Search for the cell housing the specified text and yield its [X, Y] center coordinate. 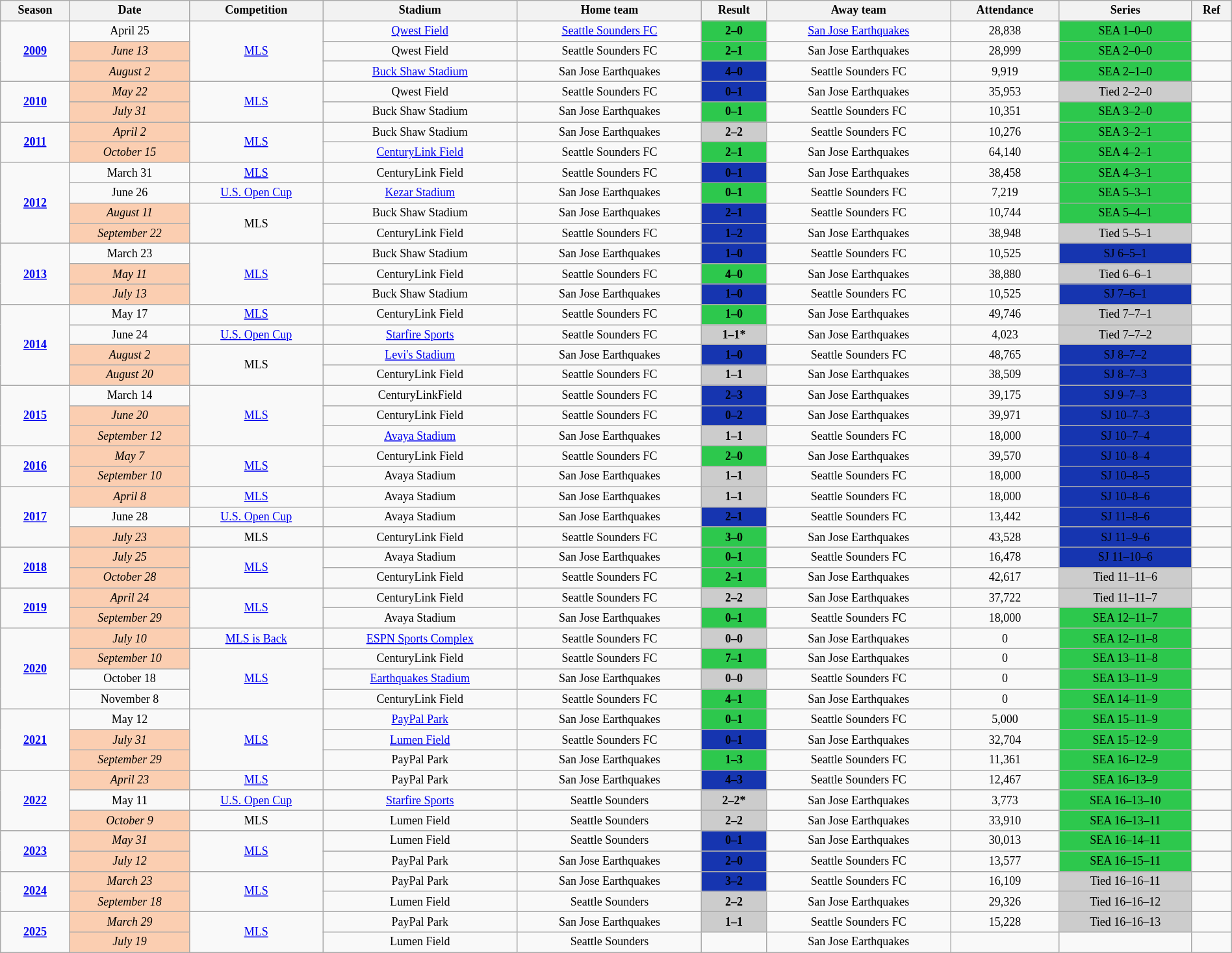
32,704 [1005, 739]
Ref [1212, 10]
August 20 [130, 375]
SEA 14–11–9 [1125, 699]
SEA 5–4–1 [1125, 213]
ESPN Sports Complex [420, 638]
43,528 [1005, 537]
October 15 [130, 152]
November 8 [130, 699]
2012 [35, 203]
SJ 8–7–2 [1125, 355]
4,023 [1005, 335]
SEA 2–1–0 [1125, 71]
MLS is Back [256, 638]
SEA 3–2–1 [1125, 133]
Stadium [420, 10]
July 19 [130, 942]
SEA 16–15–11 [1125, 861]
3–2 [734, 881]
March 31 [130, 173]
2025 [35, 932]
Away team [858, 10]
9,919 [1005, 71]
August 11 [130, 213]
2009 [35, 51]
Tied 11–11–6 [1125, 578]
38,509 [1005, 375]
SEA 1–0–0 [1125, 31]
Earthquakes Stadium [420, 678]
SEA 13–11–8 [1125, 659]
29,326 [1005, 902]
Tied 7–7–2 [1125, 335]
September 18 [130, 902]
SEA 15–11–9 [1125, 720]
June 26 [130, 192]
SJ 7–6–1 [1125, 294]
2021 [35, 740]
SEA 16–13–11 [1125, 821]
38,458 [1005, 173]
15,228 [1005, 921]
2013 [35, 274]
SEA 16–13–9 [1125, 780]
12,467 [1005, 780]
10,276 [1005, 133]
Home team [610, 10]
October 9 [130, 821]
2–2* [734, 800]
33,910 [1005, 821]
2020 [35, 669]
SEA 5–3–1 [1125, 192]
0–2 [734, 416]
May 12 [130, 720]
13,442 [1005, 517]
37,722 [1005, 598]
5,000 [1005, 720]
May 22 [130, 91]
April 23 [130, 780]
35,953 [1005, 91]
May 31 [130, 841]
3,773 [1005, 800]
June 20 [130, 416]
SEA 16–13–10 [1125, 800]
7,219 [1005, 192]
July 12 [130, 861]
Tied 6–6–1 [1125, 274]
2014 [35, 344]
10,744 [1005, 213]
SJ 11–8–6 [1125, 517]
April 2 [130, 133]
March 14 [130, 395]
Series [1125, 10]
Tied 16–16–12 [1125, 902]
1–2 [734, 234]
July 25 [130, 557]
64,140 [1005, 152]
49,746 [1005, 314]
SEA 12–11–8 [1125, 638]
SJ 11–10–6 [1125, 557]
April 25 [130, 31]
SEA 2–0–0 [1125, 51]
SJ 10–8–6 [1125, 496]
SJ 10–8–5 [1125, 477]
Levi's Stadium [420, 355]
Tied 16–16–13 [1125, 921]
September 22 [130, 234]
Season [35, 10]
SJ 9–7–3 [1125, 395]
March 29 [130, 921]
Competition [256, 10]
Result [734, 10]
October 18 [130, 678]
1–1* [734, 335]
7–1 [734, 659]
SEA 4–2–1 [1125, 152]
SEA 13–11–9 [1125, 678]
2016 [35, 466]
May 17 [130, 314]
2011 [35, 142]
SEA 3–2–0 [1125, 112]
June 28 [130, 517]
2019 [35, 608]
Tied 2–2–0 [1125, 91]
2010 [35, 101]
1–3 [734, 760]
2017 [35, 517]
38,880 [1005, 274]
June 13 [130, 51]
Tied 11–11–7 [1125, 598]
42,617 [1005, 578]
2022 [35, 800]
3–0 [734, 537]
28,999 [1005, 51]
SEA 15–12–9 [1125, 739]
SEA 16–12–9 [1125, 760]
CenturyLinkField [420, 395]
4–3 [734, 780]
July 23 [130, 537]
11,361 [1005, 760]
Tied 16–16–11 [1125, 881]
2023 [35, 851]
SEA 16–14–11 [1125, 841]
39,971 [1005, 416]
SJ 10–7–3 [1125, 416]
April 8 [130, 496]
10,351 [1005, 112]
13,577 [1005, 861]
2–3 [734, 395]
SJ 6–5–1 [1125, 253]
May 7 [130, 456]
June 24 [130, 335]
2018 [35, 567]
Date [130, 10]
16,478 [1005, 557]
SJ 11–9–6 [1125, 537]
April 24 [130, 598]
Attendance [1005, 10]
39,175 [1005, 395]
38,948 [1005, 234]
SJ 10–8–4 [1125, 456]
39,570 [1005, 456]
September 12 [130, 435]
16,109 [1005, 881]
4–1 [734, 699]
Kezar Stadium [420, 192]
28,838 [1005, 31]
2015 [35, 416]
SEA 4–3–1 [1125, 173]
July 10 [130, 638]
October 28 [130, 578]
Tied 7–7–1 [1125, 314]
SJ 8–7–3 [1125, 375]
2024 [35, 891]
30,013 [1005, 841]
Tied 5–5–1 [1125, 234]
July 13 [130, 294]
SEA 12–11–7 [1125, 618]
SJ 10–7–4 [1125, 435]
48,765 [1005, 355]
